Provide the (x, y) coordinate of the cell's center where the given text is located.  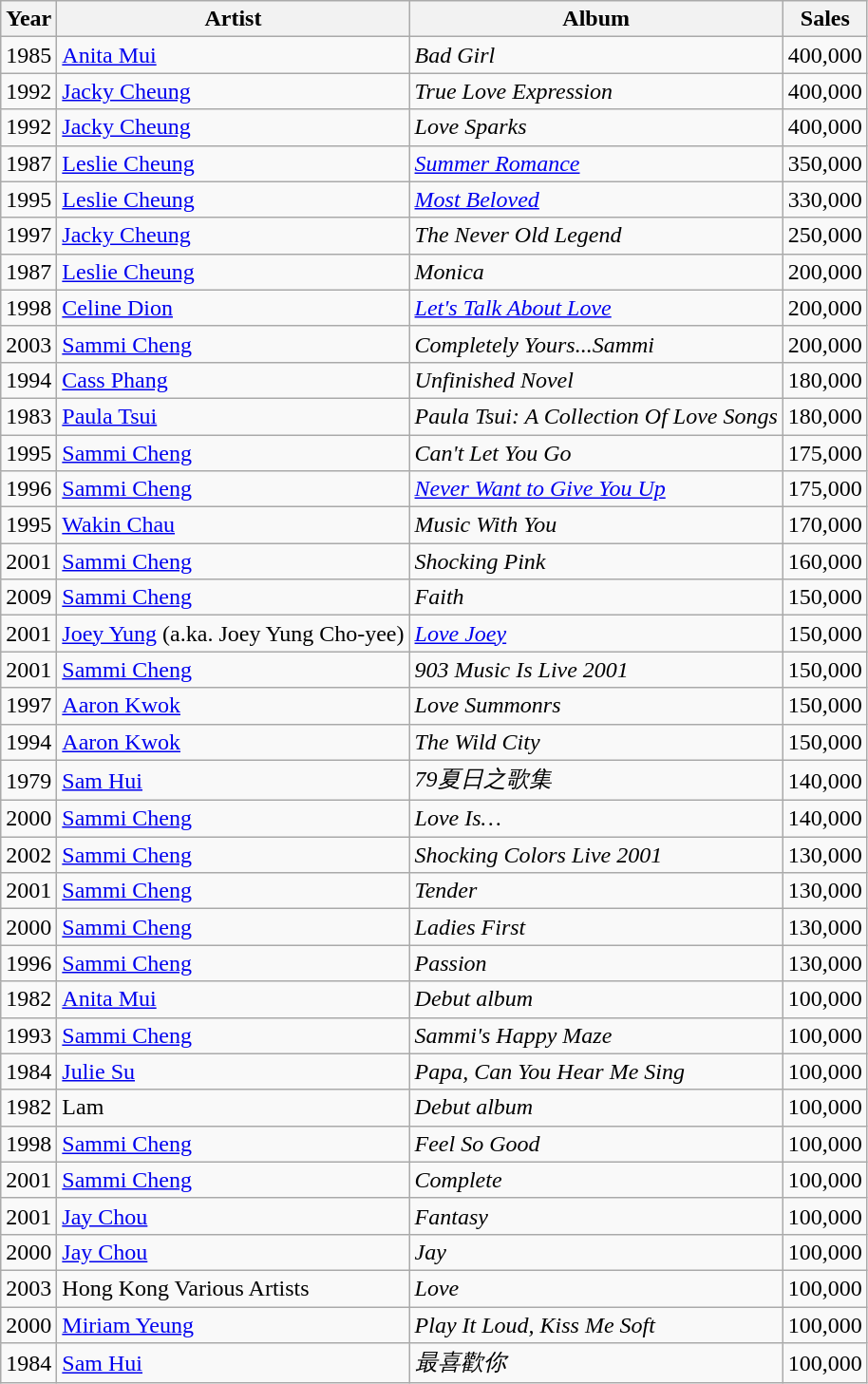
250,000 (824, 236)
1983 (28, 416)
Year (28, 19)
330,000 (824, 199)
170,000 (824, 525)
Complete (596, 1180)
2009 (28, 597)
Papa, Can You Hear Me Sing (596, 1071)
Tender (596, 891)
Celine Dion (234, 308)
903 Music Is Live 2001 (596, 670)
Joey Yung (a.ka. Joey Yung Cho-yee) (234, 634)
Unfinished Novel (596, 380)
Fantasy (596, 1216)
Hong Kong Various Artists (234, 1288)
Love Summonrs (596, 706)
Wakin Chau (234, 525)
Monica (596, 272)
Paula Tsui: A Collection Of Love Songs (596, 416)
2002 (28, 855)
Shocking Colors Live 2001 (596, 855)
Most Beloved (596, 199)
The Never Old Legend (596, 236)
Paula Tsui (234, 416)
Miriam Yeung (234, 1325)
Love Sparks (596, 127)
Sales (824, 19)
Cass Phang (234, 380)
Passion (596, 963)
Julie Su (234, 1071)
350,000 (824, 163)
Artist (234, 19)
Lam (234, 1108)
Faith (596, 597)
1993 (28, 1035)
Love Joey (596, 634)
最喜歡你 (596, 1364)
1985 (28, 55)
Ladies First (596, 927)
79夏日之歌集 (596, 781)
Summer Romance (596, 163)
Never Want to Give You Up (596, 489)
1979 (28, 781)
The Wild City (596, 742)
Bad Girl (596, 55)
Can't Let You Go (596, 453)
Completely Yours...Sammi (596, 344)
True Love Expression (596, 91)
Sammi's Happy Maze (596, 1035)
Jay (596, 1252)
Shocking Pink (596, 561)
160,000 (824, 561)
Love Is… (596, 819)
Feel So Good (596, 1144)
Play It Loud, Kiss Me Soft (596, 1325)
Album (596, 19)
Let's Talk About Love (596, 308)
Love (596, 1288)
Music With You (596, 525)
